Scan for the cell matching the given text and deliver its [x, y] coordinate at center. 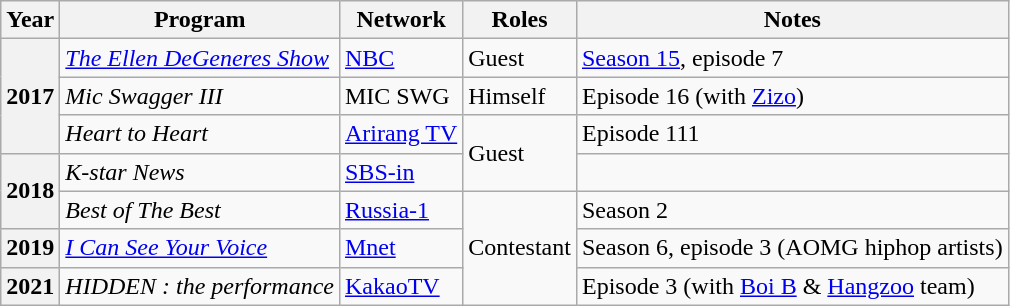
Network [400, 20]
The Ellen DeGeneres Show [200, 58]
Himself [520, 96]
Season 15, episode 7 [792, 58]
Notes [792, 20]
Mic Swagger III [200, 96]
Contestant [520, 248]
2019 [30, 248]
Episode 3 (with Boi B & Hangzoo team) [792, 286]
Program [200, 20]
Year [30, 20]
K-star News [200, 172]
SBS-in [400, 172]
Episode 16 (with Zizo) [792, 96]
Roles [520, 20]
Heart to Heart [200, 134]
Episode 111 [792, 134]
Arirang TV [400, 134]
Best of The Best [200, 210]
I Can See Your Voice [200, 248]
Season 2 [792, 210]
2021 [30, 286]
Season 6, episode 3 (AOMG hiphop artists) [792, 248]
2017 [30, 96]
2018 [30, 191]
Russia-1 [400, 210]
MIC SWG [400, 96]
Mnet [400, 248]
HIDDEN : the performance [200, 286]
KakaoTV [400, 286]
NBC [400, 58]
